For the text-containing cell, return its midpoint in [x, y] coordinate format. 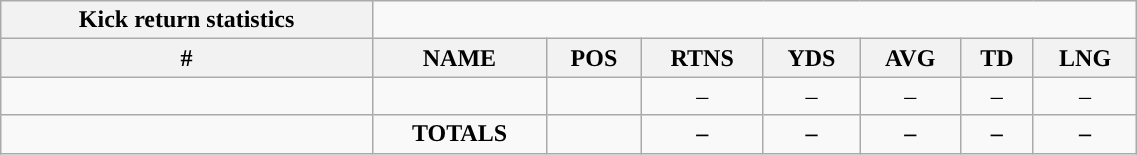
NAME [459, 58]
AVG [910, 58]
# [187, 58]
Kick return statistics [187, 20]
TOTALS [459, 134]
TD [996, 58]
POS [594, 58]
YDS [812, 58]
LNG [1085, 58]
RTNS [702, 58]
